Output the (X, Y) coordinate of the center of the cell containing the given text.  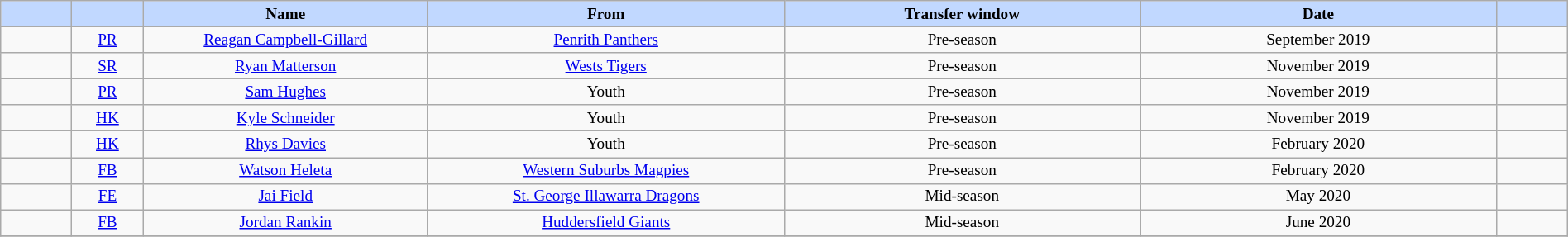
Huddersfield Giants (605, 223)
Name (285, 14)
Western Suburbs Magpies (605, 170)
Date (1318, 14)
FE (108, 197)
Watson Heleta (285, 170)
September 2019 (1318, 40)
Jai Field (285, 197)
Penrith Panthers (605, 40)
Kyle Schneider (285, 118)
Wests Tigers (605, 66)
SR (108, 66)
Transfer window (963, 14)
From (605, 14)
Sam Hughes (285, 92)
St. George Illawarra Dragons (605, 197)
Rhys Davies (285, 145)
May 2020 (1318, 197)
June 2020 (1318, 223)
Ryan Matterson (285, 66)
Jordan Rankin (285, 223)
Reagan Campbell-Gillard (285, 40)
